Search for the cell housing the specified text and yield its (x, y) center coordinate. 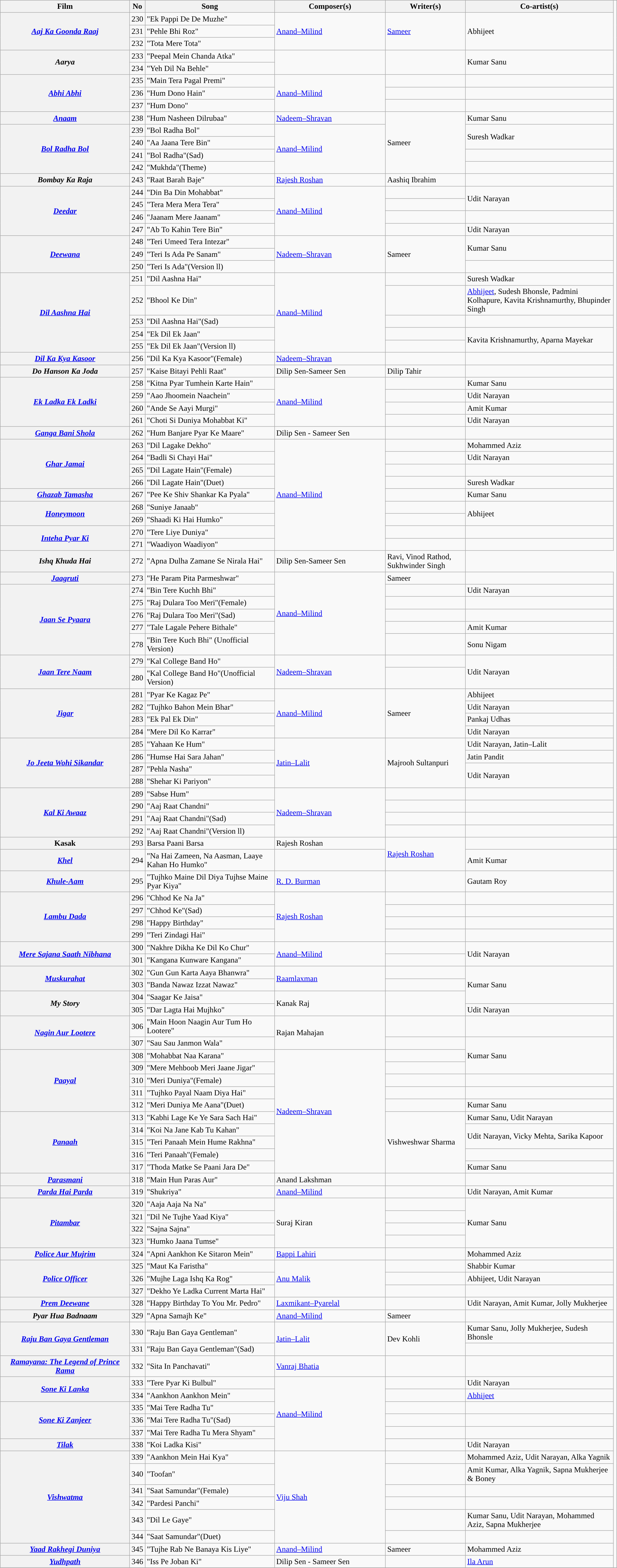
"Sau Sau Janmon Wala" (210, 1043)
Vanraj Bhatia (330, 1366)
324 (137, 1254)
Ek Ladka Ek Ladki (65, 402)
Bol Radha Bol (65, 149)
315 (137, 1142)
"Chhod Ke"(Sad) (210, 910)
Jaan Tere Naam (65, 672)
Laxmikant–Pyarelal (330, 1303)
327 (137, 1291)
"Banda Nawaz Izzat Nawaz" (210, 985)
"Gun Gun Karta Aaya Bhanwra" (210, 972)
320 (137, 1204)
"Badli Si Chayi Hai" (210, 458)
"Hum Nasheen Dilrubaa" (210, 118)
"Ek Dil Ek Jaan" (210, 334)
333 (137, 1383)
Dev Kohli (425, 1339)
"Aaj Raat Chandni"(Version ll) (210, 831)
343 (137, 1520)
233 (137, 56)
Abhijeet, Udit Narayan (539, 1279)
"Ab To Kahin Tere Bin" (210, 229)
"Pehle Bhi Roz" (210, 31)
"Sajna Sajna" (210, 1229)
274 (137, 590)
"Nakhre Dikha Ke Dil Ko Chur" (210, 948)
334 (137, 1395)
Writer(s) (425, 7)
Ravi, Vinod Rathod, Sukhwinder Singh (425, 561)
Mere Sajana Saath Nibhana (65, 954)
"Shehar Ki Pariyon" (210, 781)
236 (137, 93)
336 (137, 1420)
244 (137, 192)
240 (137, 143)
Pitambar (65, 1223)
Parasmani (65, 1179)
"Bin Tere Kuch Bhi" (Unofficial Version) (210, 645)
Kumar Sanu, Jolly Mukherjee, Sudesh Bhonsle (539, 1333)
257 (137, 371)
304 (137, 997)
"Apna Dulha Zamane Se Nirala Hai" (210, 561)
235 (137, 81)
"Teri Umeed Tera Intezar" (210, 242)
"Humko Jaana Tumse" (210, 1242)
Raamlaxman (330, 978)
"Mai Tere Radha Tu"(Sad) (210, 1420)
Udit Narayan, Vicky Mehta, Sarika Kapoor (539, 1136)
323 (137, 1242)
239 (137, 130)
301 (137, 960)
246 (137, 217)
Paayal (65, 1080)
283 (137, 719)
279 (137, 661)
Honeymoon (65, 513)
Kavita Krishnamurthy, Aparna Mayekar (539, 340)
"Mere Mehboob Meri Jaane Jigar" (210, 1068)
314 (137, 1130)
Udit Narayan, Amit Kumar (539, 1192)
Inteha Pyar Ki (65, 538)
"Main Hoon Naagin Aur Tum Ho Lootere" (210, 1027)
280 (137, 678)
Majrooh Sultanpuri (425, 763)
Dil Ka Kya Kasoor (65, 358)
337 (137, 1433)
"Hum Banjare Pyar Ke Maare" (210, 433)
245 (137, 205)
288 (137, 781)
"Raat Barah Baje" (210, 180)
"Aaj Raat Chandni"(Sad) (210, 819)
303 (137, 985)
Anu Malik (330, 1279)
269 (137, 520)
Song (210, 7)
"Bol Radha Bol" (210, 130)
"Tujhko Maine Dil Diya Tujhse Maine Pyar Kiya" (210, 881)
281 (137, 695)
"Humse Hai Sara Jahan" (210, 756)
"Main Tera Pagal Premi" (210, 81)
"Thoda Matke Se Paani Jara De" (210, 1167)
"Kabhi Lage Ke Ye Sara Sach Hai" (210, 1117)
242 (137, 168)
328 (137, 1303)
"Bol Radha"(Sad) (210, 155)
340 (137, 1474)
"Mohabbat Naa Karana" (210, 1056)
"Meri Duniya Me Aana"(Duet) (210, 1105)
249 (137, 254)
"Kal College Band Ho"(Unofficial Version) (210, 678)
"Raj Dulara Too Meri"(Female) (210, 603)
No (137, 7)
231 (137, 31)
316 (137, 1155)
"Hum Dono Hain" (210, 93)
346 (137, 1561)
289 (137, 794)
247 (137, 229)
278 (137, 645)
250 (137, 267)
258 (137, 383)
291 (137, 819)
"Dekho Ye Ladka Current Marta Hai" (210, 1291)
My Story (65, 1003)
"Meri Duniya"(Female) (210, 1080)
Vishweshwar Sharma (425, 1142)
"Dil Aashna Hai" (210, 279)
261 (137, 421)
308 (137, 1056)
317 (137, 1167)
265 (137, 470)
341 (137, 1491)
Raju Ban Gaya Gentleman (65, 1339)
"Din Ba Din Mohabbat" (210, 192)
287 (137, 769)
"Saat Samundar"(Duet) (210, 1537)
"Teri Is Ada Pe Sanam" (210, 254)
339 (137, 1457)
"Tujhko Payal Naam Diya Hai" (210, 1093)
Viju Shah (330, 1497)
"Aaj Raat Chandni" (210, 806)
318 (137, 1179)
300 (137, 948)
Mohammed Aziz, Udit Narayan, Alka Yagnik (539, 1457)
Ishq Khuda Hai (65, 561)
"Teri Is Ada"(Version ll) (210, 267)
"Raj Dulara Too Meri"(Sad) (210, 615)
Muskurahat (65, 978)
Prem Deewane (65, 1303)
296 (137, 898)
Nagin Aur Lootere (65, 1033)
332 (137, 1366)
Ramayana: The Legend of Prince Rama (65, 1366)
"Mujhe Laga Ishq Ka Rog" (210, 1279)
Bappi Lahiri (330, 1254)
273 (137, 578)
"Tere Liye Duniya" (210, 532)
Dil Aashna Hai (65, 312)
"Sita In Panchavati" (210, 1366)
Amit Kumar, Alka Yagnik, Sapna Mukherjee & Boney (539, 1474)
"Dil Le Gaye" (210, 1520)
R. D. Burman (330, 881)
290 (137, 806)
Do Hanson Ka Joda (65, 371)
Panaah (65, 1142)
"Raju Ban Gaya Gentleman" (210, 1333)
260 (137, 408)
311 (137, 1093)
Vishwatma (65, 1497)
232 (137, 44)
"Teri Panaah"(Female) (210, 1155)
"Raju Ban Gaya Gentleman"(Sad) (210, 1349)
"Apni Aankhon Ke Sitaron Mein" (210, 1254)
"Dil Lagate Hain"(Female) (210, 470)
338 (137, 1445)
"Mai Tere Radha Tu Mera Shyam" (210, 1433)
"Tere Pyar Ki Bulbul" (210, 1383)
Aashiq Ibrahim (425, 180)
248 (137, 242)
319 (137, 1192)
294 (137, 860)
335 (137, 1408)
"Choti Si Duniya Mohabbat Ki" (210, 421)
"Chhod Ke Na Ja" (210, 898)
Kasak (65, 843)
Film (65, 7)
Bombay Ka Raja (65, 180)
Jigar (65, 713)
241 (137, 155)
"Waadiyon Waadiyon" (210, 544)
253 (137, 321)
"Yeh Dil Na Behle" (210, 68)
243 (137, 180)
"Kal College Band Ho" (210, 661)
Co-artist(s) (539, 7)
259 (137, 396)
271 (137, 544)
"Tale Lagale Pehere Bithale" (210, 628)
"Jaanam Mere Jaanam" (210, 217)
"Apna Samajh Ke" (210, 1316)
Pyar Hua Badnaam (65, 1316)
"Ek Pappi De De Muzhe" (210, 19)
298 (137, 923)
"Tota Mere Tota" (210, 44)
"Yahaan Ke Hum" (210, 744)
254 (137, 334)
Deewana (65, 254)
"Dil Ka Kya Kasoor"(Female) (210, 358)
"Na Hai Zameen, Na Aasman, Laaye Kahan Ho Humko" (210, 860)
230 (137, 19)
"Aao Jhoomein Naachein" (210, 396)
"Mai Tere Radha Tu" (210, 1408)
"Shaadi Ki Hai Humko" (210, 520)
Jaan Se Pyaara (65, 620)
299 (137, 935)
329 (137, 1316)
309 (137, 1068)
263 (137, 445)
312 (137, 1105)
"Saagar Ke Jaisa" (210, 997)
"Mukhda"(Theme) (210, 168)
"Happy Birthday" (210, 923)
Barsa Paani Barsa (210, 843)
267 (137, 495)
Ghar Jamai (65, 464)
264 (137, 458)
Ganga Bani Shola (65, 433)
"Pee Ke Shiv Shankar Ka Pyala" (210, 495)
"Pehla Nasha" (210, 769)
"Dil Ne Tujhe Yaad Kiya" (210, 1216)
"Iss Pe Joban Ki" (210, 1561)
255 (137, 346)
Deedar (65, 211)
Jatin Pandit (539, 756)
Dilip Tahir (425, 371)
"Pardesi Panchi" (210, 1503)
251 (137, 279)
345 (137, 1549)
"Kitna Pyar Tumhein Karte Hain" (210, 383)
Udit Narayan, Jatin–Lalit (539, 744)
"Hum Dono" (210, 105)
Yaad Rakhegi Duniya (65, 1549)
307 (137, 1043)
"Aa Jaana Tere Bin" (210, 143)
Sone Ki Lanka (65, 1389)
325 (137, 1266)
284 (137, 732)
"Ek Pal Ek Din" (210, 719)
"Ek Dil Ek Jaan"(Version ll) (210, 346)
"Kaise Bitayi Pehli Raat" (210, 371)
306 (137, 1027)
"Ande Se Aayi Murgi" (210, 408)
270 (137, 532)
Khel (65, 860)
266 (137, 482)
330 (137, 1333)
Kanak Raj (330, 1003)
Sonu Nigam (539, 645)
"Bhool Ke Din" (210, 300)
Abhi Abhi (65, 93)
Composer(s) (330, 7)
Sone Ki Zanjeer (65, 1420)
"Pyar Ke Kagaz Pe" (210, 695)
"Maut Ka Faristha" (210, 1266)
268 (137, 507)
"Teri Panaah Mein Hume Rakhna" (210, 1142)
"Shukriya" (210, 1192)
234 (137, 68)
344 (137, 1537)
Kumar Sanu, Udit Narayan (539, 1117)
Shabbir Kumar (539, 1266)
"Mere Dil Ko Karrar" (210, 732)
Parda Hai Parda (65, 1192)
"Saat Samundar"(Female) (210, 1491)
342 (137, 1503)
"Tujhe Rab Ne Banaya Kis Liye" (210, 1549)
Jo Jeeta Wohi Sikandar (65, 763)
"Koi Na Jane Kab Tu Kahan" (210, 1130)
237 (137, 105)
Kal Ki Awaaz (65, 812)
Gautam Roy (539, 881)
"Kangana Kunware Kangana" (210, 960)
"Main Hun Paras Aur" (210, 1179)
Pankaj Udhas (539, 719)
Rajan Mahajan (330, 1033)
275 (137, 603)
277 (137, 628)
252 (137, 300)
Anand Lakshman (330, 1179)
262 (137, 433)
"Tera Mera Mera Tera" (210, 205)
Anaam (65, 118)
305 (137, 1009)
Yudhpath (65, 1561)
"Dil Aashna Hai"(Sad) (210, 321)
292 (137, 831)
Police Officer (65, 1279)
"Toofan" (210, 1474)
297 (137, 910)
"Happy Birthday To You Mr. Pedro" (210, 1303)
Khule-Aam (65, 881)
"Sabse Hum" (210, 794)
295 (137, 881)
"Teri Zindagi Hai" (210, 935)
Ghazab Tamasha (65, 495)
"Tujhko Bahon Mein Bhar" (210, 707)
"Dil Lagate Hain"(Duet) (210, 482)
"Aaja Aaja Na Na" (210, 1204)
"Aankhon Aankhon Mein" (210, 1395)
"He Param Pita Parmeshwar" (210, 578)
Jaagruti (65, 578)
Tilak (65, 1445)
293 (137, 843)
"Koi Ladka Kisi" (210, 1445)
Aarya (65, 62)
310 (137, 1080)
"Dar Lagta Hai Mujhko" (210, 1009)
Ila Arun (539, 1561)
331 (137, 1349)
"Dil Lagake Dekho" (210, 445)
Abhijeet, Sudesh Bhonsle, Padmini Kolhapure, Kavita Krishnamurthy, Bhupinder Singh (539, 300)
286 (137, 756)
Aaj Ka Goonda Raaj (65, 31)
282 (137, 707)
276 (137, 615)
Suraj Kiran (330, 1223)
313 (137, 1117)
Lambu Dada (65, 917)
256 (137, 358)
"Aankhon Mein Hai Kya" (210, 1457)
321 (137, 1216)
302 (137, 972)
272 (137, 561)
Udit Narayan, Amit Kumar, Jolly Mukherjee (539, 1303)
326 (137, 1279)
285 (137, 744)
"Peepal Mein Chanda Atka" (210, 56)
Police Aur Mujrim (65, 1254)
"Bin Tere Kuchh Bhi" (210, 590)
Kumar Sanu, Udit Narayan, Mohammed Aziz, Sapna Mukherjee (539, 1520)
322 (137, 1229)
"Suniye Janaab" (210, 507)
238 (137, 118)
